Find where the given text appears and provide that cell's center as [x, y] coordinate. 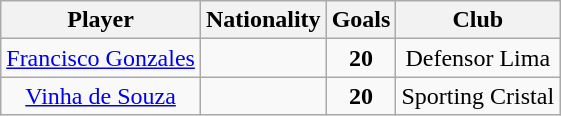
Sporting Cristal [478, 96]
Defensor Lima [478, 58]
Francisco Gonzales [101, 58]
Nationality [263, 20]
Vinha de Souza [101, 96]
Goals [361, 20]
Club [478, 20]
Player [101, 20]
